Pinpoint the cell where the given text exists, returning its (X, Y) midpoint coordinate. 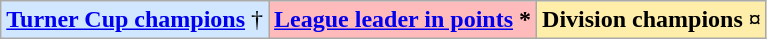
Division champions ¤ (652, 20)
Turner Cup champions † (135, 20)
League leader in points * (403, 20)
